Provide the (X, Y) coordinate of the cell's center where the given text is located.  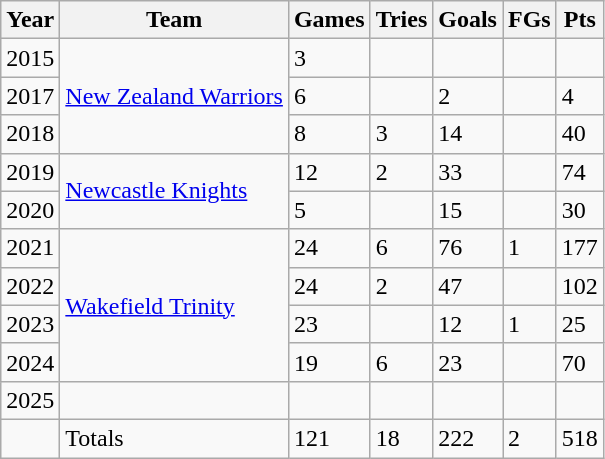
19 (329, 362)
40 (580, 134)
Newcastle Knights (174, 191)
4 (580, 96)
Totals (174, 438)
2021 (30, 248)
121 (329, 438)
Pts (580, 20)
2022 (30, 286)
33 (468, 172)
Tries (402, 20)
Wakefield Trinity (174, 305)
2020 (30, 210)
8 (329, 134)
102 (580, 286)
70 (580, 362)
518 (580, 438)
2018 (30, 134)
76 (468, 248)
18 (402, 438)
5 (329, 210)
Team (174, 20)
Goals (468, 20)
Year (30, 20)
New Zealand Warriors (174, 96)
177 (580, 248)
2017 (30, 96)
222 (468, 438)
2024 (30, 362)
Games (329, 20)
14 (468, 134)
25 (580, 324)
74 (580, 172)
2025 (30, 400)
2015 (30, 58)
2023 (30, 324)
2019 (30, 172)
47 (468, 286)
FGs (529, 20)
30 (580, 210)
15 (468, 210)
